Determine the (X, Y) coordinate at the center of the cell enclosing the given text.  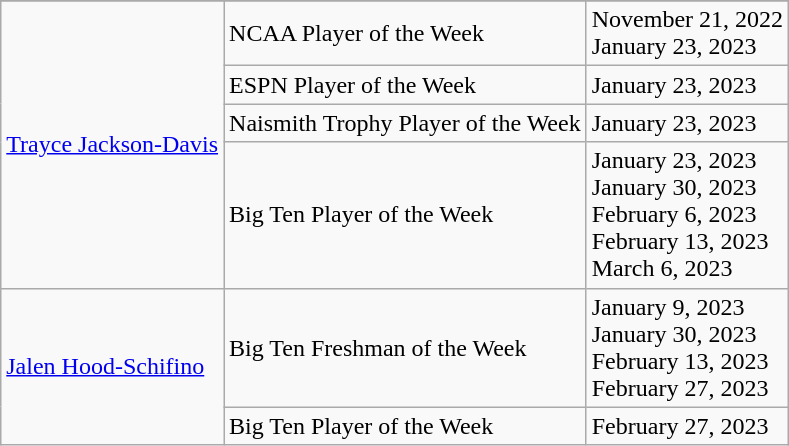
November 21, 2022 January 23, 2023 (687, 34)
February 27, 2023 (687, 426)
January 23, 2023 January 30, 2023 February 6, 2023 February 13, 2023 March 6, 2023 (687, 215)
NCAA Player of the Week (406, 34)
Naismith Trophy Player of the Week (406, 123)
January 9, 2023 January 30, 2023 February 13, 2023 February 27, 2023 (687, 348)
ESPN Player of the Week (406, 85)
Big Ten Freshman of the Week (406, 348)
Jalen Hood-Schifino (112, 366)
Trayce Jackson-Davis (112, 144)
